Return the (x, y) coordinate for the center point of the cell that contains the specified text.  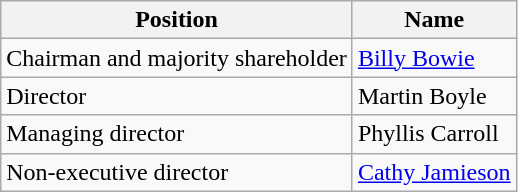
Non-executive director (177, 172)
Phyllis Carroll (434, 134)
Chairman and majority shareholder (177, 58)
Billy Bowie (434, 58)
Martin Boyle (434, 96)
Position (177, 20)
Cathy Jamieson (434, 172)
Managing director (177, 134)
Name (434, 20)
Director (177, 96)
